Find where the given text appears and provide that cell's center as (X, Y) coordinate. 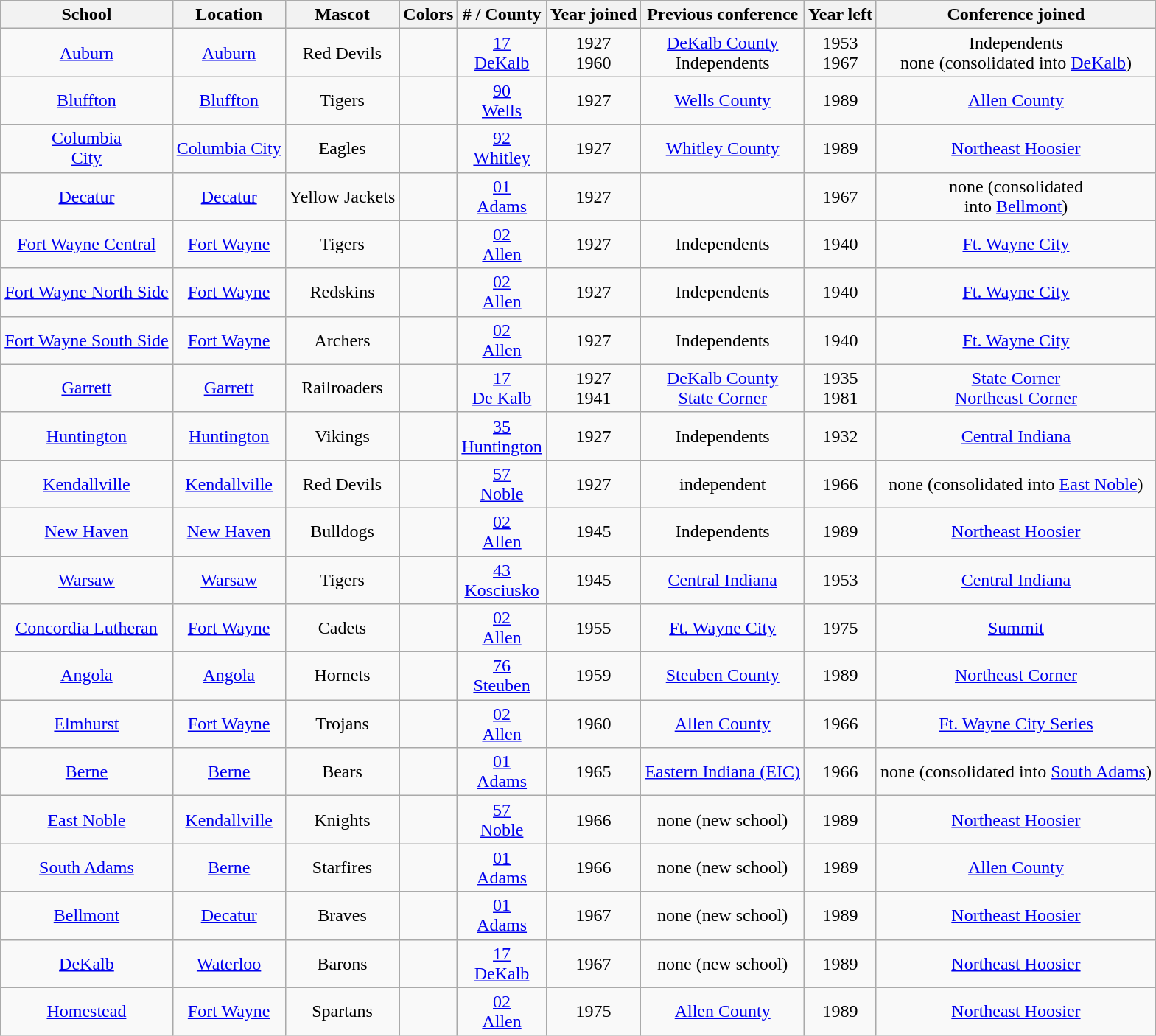
Fort Wayne North Side (87, 292)
1955 (594, 628)
Railroaders (342, 388)
1965 (594, 772)
Year joined (594, 15)
35 Huntington (502, 436)
19531967 (841, 53)
Concordia Lutheran (87, 628)
Redskins (342, 292)
ColumbiaCity (87, 149)
17 De Kalb (502, 388)
Barons (342, 964)
Vikings (342, 436)
1932 (841, 436)
Ft. Wayne City Series (1015, 724)
Fort Wayne South Side (87, 340)
Location (228, 15)
State CornerNortheast Corner (1015, 388)
Waterloo (228, 964)
DeKalb CountyIndependents (723, 53)
Northeast Corner (1015, 676)
90 Wells (502, 100)
Spartans (342, 1011)
Bellmont (87, 915)
Hornets (342, 676)
92 Whitley (502, 149)
Eastern Indiana (EIC) (723, 772)
none (consolidated into East Noble) (1015, 483)
Bears (342, 772)
Fort Wayne Central (87, 245)
Cadets (342, 628)
Knights (342, 819)
Trojans (342, 724)
Wells County (723, 100)
76 Steuben (502, 676)
19271960 (594, 53)
Braves (342, 915)
Starfires (342, 868)
Elmhurst (87, 724)
School (87, 15)
19271941 (594, 388)
1953 (841, 579)
Previous conference (723, 15)
Eagles (342, 149)
Mascot (342, 15)
East Noble (87, 819)
1960 (594, 724)
South Adams (87, 868)
Conference joined (1015, 15)
independent (723, 483)
Steuben County (723, 676)
DeKalb CountyState Corner (723, 388)
43 Kosciusko (502, 579)
Colors (429, 15)
1959 (594, 676)
none (consolidated into Bellmont) (1015, 196)
Archers (342, 340)
19351981 (841, 388)
Columbia City (228, 149)
# / County (502, 15)
none (consolidated into South Adams) (1015, 772)
DeKalb (87, 964)
Yellow Jackets (342, 196)
Independentsnone (consolidated into DeKalb) (1015, 53)
Bulldogs (342, 532)
Whitley County (723, 149)
Summit (1015, 628)
Homestead (87, 1011)
Year left (841, 15)
